Determine the [X, Y] coordinate at the center of the cell enclosing the given text.  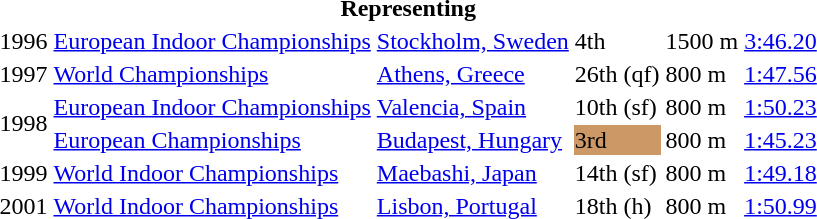
Maebashi, Japan [472, 173]
European Championships [212, 140]
3rd [617, 140]
Valencia, Spain [472, 107]
26th (qf) [617, 74]
1500 m [702, 41]
10th (sf) [617, 107]
World Championships [212, 74]
Stockholm, Sweden [472, 41]
4th [617, 41]
14th (sf) [617, 173]
Budapest, Hungary [472, 140]
Athens, Greece [472, 74]
World Indoor Championships [212, 173]
